Search for the cell housing the specified text and yield its [x, y] center coordinate. 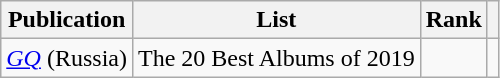
Publication [67, 20]
List [276, 20]
Rank [454, 20]
The 20 Best Albums of 2019 [276, 58]
GQ (Russia) [67, 58]
